Return [x, y] of the center of cell containing provided text 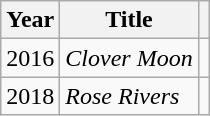
2016 [30, 58]
2018 [30, 96]
Title [129, 20]
Year [30, 20]
Clover Moon [129, 58]
Rose Rivers [129, 96]
